Scan for the cell matching the given text and deliver its (x, y) coordinate at center. 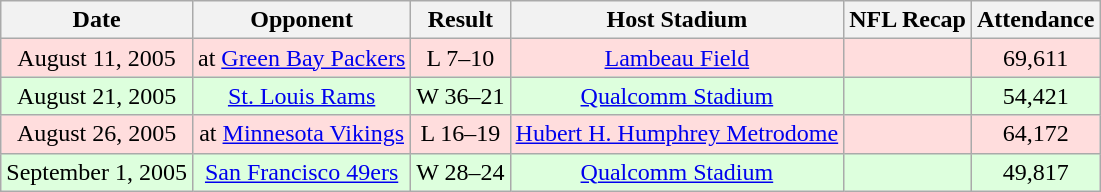
St. Louis Rams (301, 96)
49,817 (1035, 172)
54,421 (1035, 96)
San Francisco 49ers (301, 172)
Hubert H. Humphrey Metrodome (677, 134)
Opponent (301, 20)
64,172 (1035, 134)
August 21, 2005 (97, 96)
L 7–10 (460, 58)
Attendance (1035, 20)
Host Stadium (677, 20)
Date (97, 20)
at Green Bay Packers (301, 58)
Lambeau Field (677, 58)
NFL Recap (908, 20)
September 1, 2005 (97, 172)
W 28–24 (460, 172)
August 11, 2005 (97, 58)
W 36–21 (460, 96)
August 26, 2005 (97, 134)
at Minnesota Vikings (301, 134)
69,611 (1035, 58)
L 16–19 (460, 134)
Result (460, 20)
